Extract the [x, y] coordinate from the center of the cell holding the provided text.  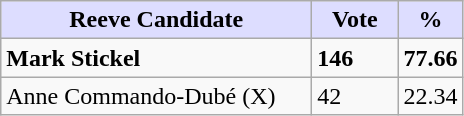
Mark Stickel [156, 58]
42 [355, 96]
77.66 [430, 58]
% [430, 20]
Vote [355, 20]
Reeve Candidate [156, 20]
22.34 [430, 96]
146 [355, 58]
Anne Commando-Dubé (X) [156, 96]
